Scan for the cell matching the given text and deliver its [x, y] coordinate at center. 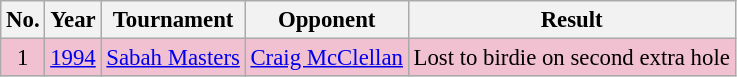
1994 [73, 58]
Tournament [173, 20]
Lost to birdie on second extra hole [572, 58]
1 [23, 58]
Opponent [326, 20]
Sabah Masters [173, 58]
Result [572, 20]
Craig McClellan [326, 58]
Year [73, 20]
No. [23, 20]
